Output the (X, Y) coordinate of the center of the cell containing the given text.  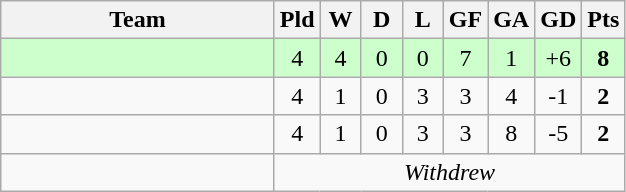
D (382, 20)
Withdrew (450, 172)
Team (138, 20)
L (422, 20)
7 (465, 58)
GA (512, 20)
W (340, 20)
-5 (558, 134)
-1 (558, 96)
GF (465, 20)
+6 (558, 58)
GD (558, 20)
Pld (297, 20)
Pts (604, 20)
